From the cell containing the given text, extract its center point as [x, y] coordinate. 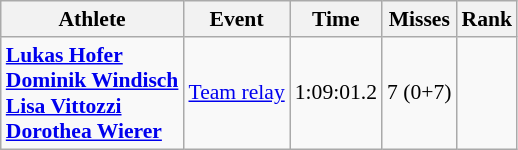
Team relay [236, 93]
Lukas HoferDominik WindischLisa VittozziDorothea Wierer [92, 93]
Time [336, 19]
1:09:01.2 [336, 93]
Rank [488, 19]
Athlete [92, 19]
Misses [419, 19]
Event [236, 19]
7 (0+7) [419, 93]
